Extract the (x, y) coordinate from the center of the cell holding the provided text.  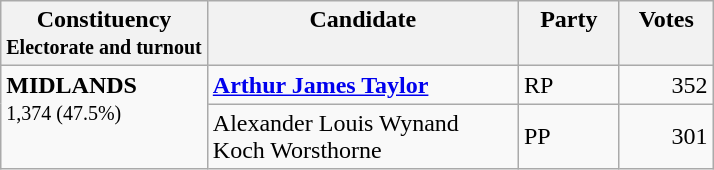
Arthur James Taylor (362, 85)
RP (568, 85)
301 (666, 136)
Candidate (362, 34)
Votes (666, 34)
PP (568, 136)
352 (666, 85)
MIDLANDS1,374 (47.5%) (104, 118)
ConstituencyElectorate and turnout (104, 34)
Alexander Louis Wynand Koch Worsthorne (362, 136)
Party (568, 34)
